Find where the given text appears and provide that cell's center as (x, y) coordinate. 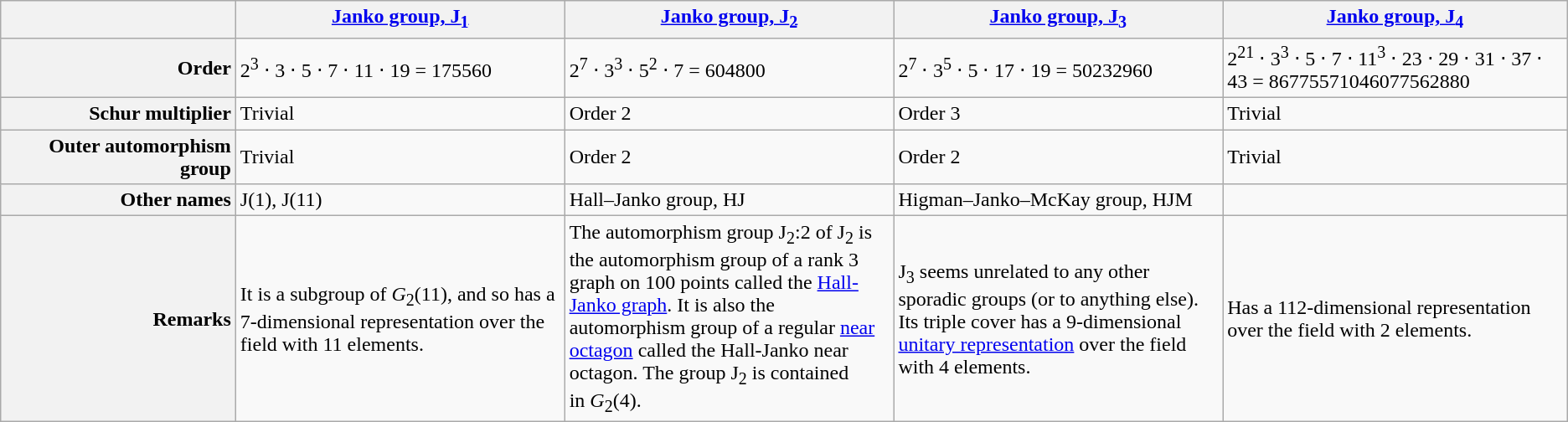
Outer automorphism group (119, 157)
221 ⋅ 33 ⋅ 5 ⋅ 7 ⋅ 113 ⋅ 23 ⋅ 29 ⋅ 31 ⋅ 37 ⋅ 43 = 86775571046077562880 (1395, 68)
Other names (119, 200)
Janko group, J4 (1395, 19)
Janko group, J1 (400, 19)
Has a 112-dimensional representation over the field with 2 elements. (1395, 319)
Higman–Janko–McKay group, HJM (1059, 200)
Schur multiplier (119, 114)
It is a subgroup of G2(11), and so has a 7-dimensional representation over the field with 11 elements. (400, 319)
Hall–Janko group, HJ (729, 200)
Order 3 (1059, 114)
23 ⋅ 3 ⋅ 5 ⋅ 7 ⋅ 11 ⋅ 19 = 175560 (400, 68)
Remarks (119, 319)
27 ⋅ 33 ⋅ 52 ⋅ 7 = 604800 (729, 68)
27 ⋅ 35 ⋅ 5 ⋅ 17 ⋅ 19 = 50232960 (1059, 68)
Order (119, 68)
Janko group, J2 (729, 19)
Janko group, J3 (1059, 19)
J(1), J(11) (400, 200)
